Capture the cell that displays the provided text and extract its [x, y] central coordinate. 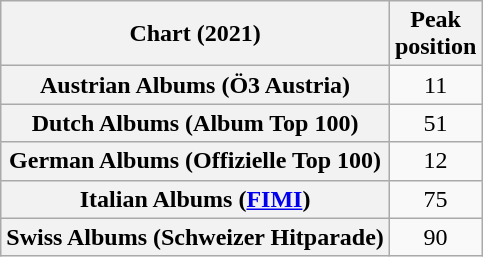
Chart (2021) [196, 34]
90 [435, 237]
German Albums (Offizielle Top 100) [196, 161]
Austrian Albums (Ö3 Austria) [196, 85]
75 [435, 199]
Peakposition [435, 34]
51 [435, 123]
Italian Albums (FIMI) [196, 199]
Dutch Albums (Album Top 100) [196, 123]
Swiss Albums (Schweizer Hitparade) [196, 237]
11 [435, 85]
12 [435, 161]
